From the cell containing the given text, extract its center point as (x, y) coordinate. 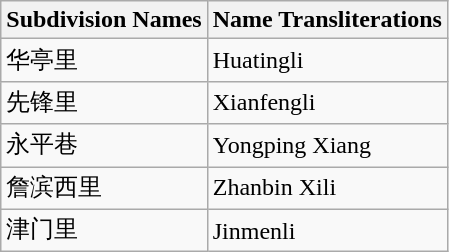
先锋里 (104, 102)
Subdivision Names (104, 20)
永平巷 (104, 146)
Xianfengli (327, 102)
Jinmenli (327, 230)
津门里 (104, 230)
华亭里 (104, 60)
Name Transliterations (327, 20)
詹滨西里 (104, 188)
Yongping Xiang (327, 146)
Zhanbin Xili (327, 188)
Huatingli (327, 60)
